Pinpoint the cell where the given text exists, returning its (X, Y) midpoint coordinate. 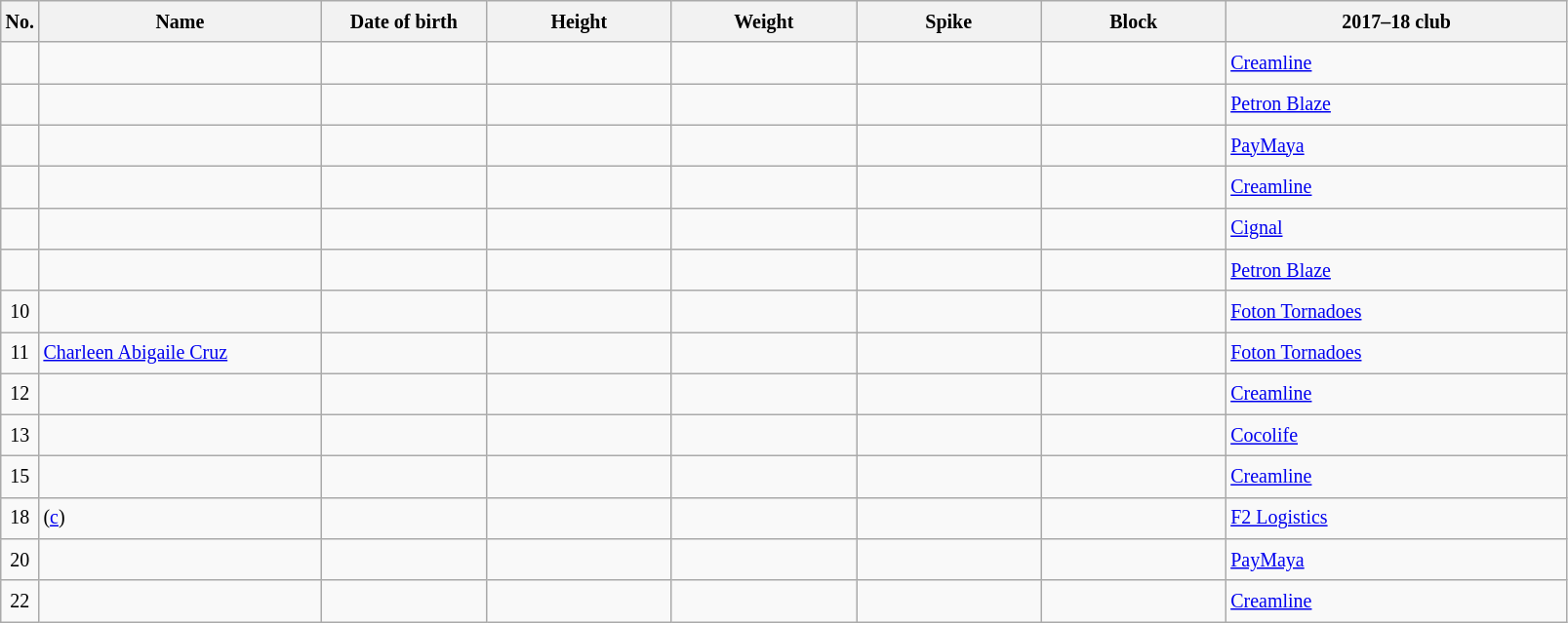
Cignal (1395, 228)
Block (1134, 21)
Weight (763, 21)
Date of birth (404, 21)
2017–18 club (1395, 21)
13 (20, 436)
Name (180, 21)
15 (20, 477)
(c) (180, 519)
11 (20, 353)
F2 Logistics (1395, 519)
No. (20, 21)
22 (20, 602)
20 (20, 560)
Cocolife (1395, 436)
18 (20, 519)
Charleen Abigaile Cruz (180, 353)
10 (20, 311)
12 (20, 394)
Height (580, 21)
Spike (948, 21)
